Identify which cell holds the provided text, then report its (x, y) central coordinate. 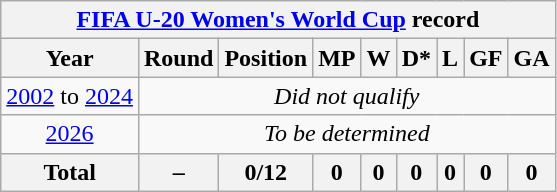
Total (70, 172)
GA (532, 58)
Round (178, 58)
Year (70, 58)
2002 to 2024 (70, 96)
GF (486, 58)
D* (416, 58)
0/12 (266, 172)
MP (337, 58)
Did not qualify (346, 96)
W (378, 58)
L (450, 58)
To be determined (346, 134)
– (178, 172)
2026 (70, 134)
FIFA U-20 Women's World Cup record (278, 20)
Position (266, 58)
